Determine the (X, Y) coordinate at the center of the cell enclosing the given text.  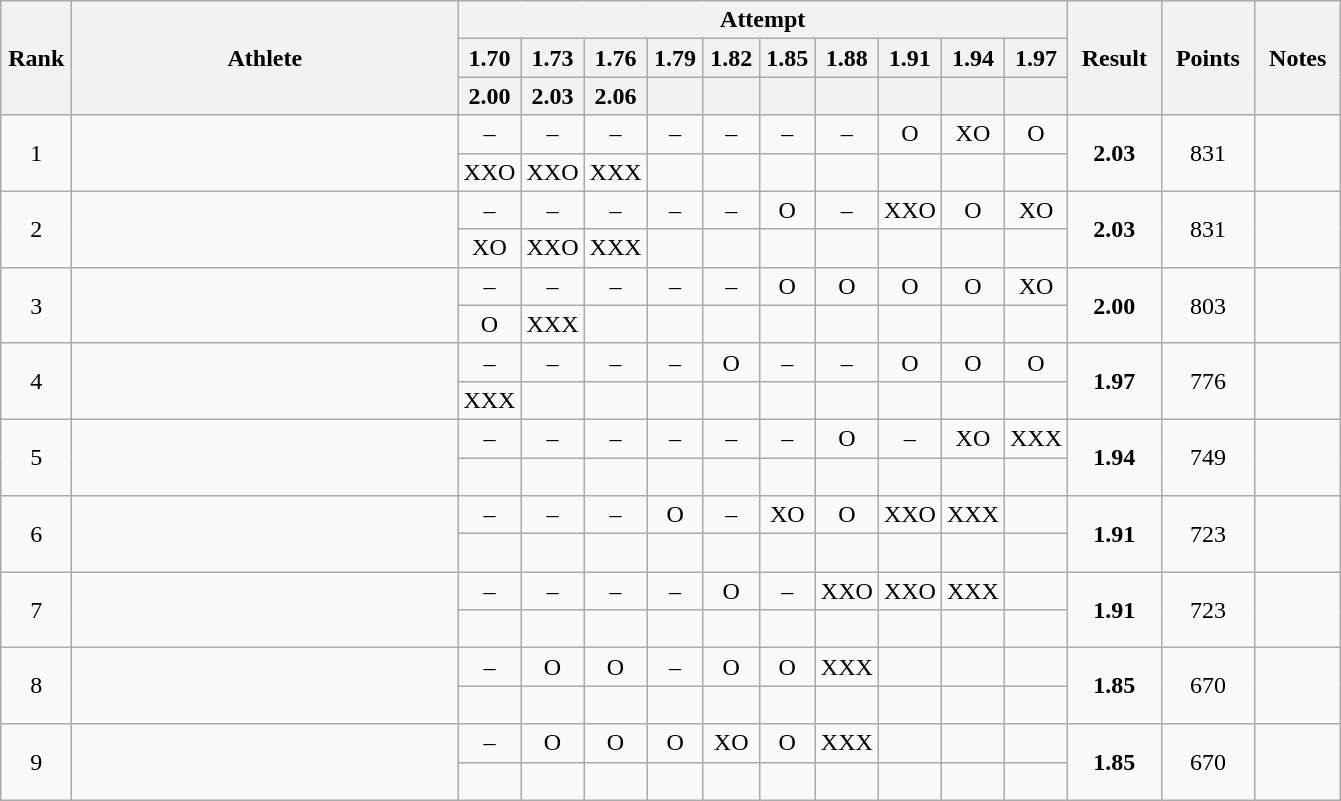
Rank (36, 58)
Athlete (265, 58)
776 (1208, 381)
Notes (1298, 58)
Attempt (763, 20)
3 (36, 305)
Result (1115, 58)
803 (1208, 305)
749 (1208, 457)
2.06 (616, 96)
4 (36, 381)
9 (36, 762)
8 (36, 686)
1.73 (552, 58)
1.79 (675, 58)
2 (36, 229)
7 (36, 610)
5 (36, 457)
1.70 (490, 58)
1.88 (846, 58)
6 (36, 534)
Points (1208, 58)
1 (36, 153)
1.76 (616, 58)
1.82 (731, 58)
